Pinpoint the cell where the given text exists, returning its (X, Y) midpoint coordinate. 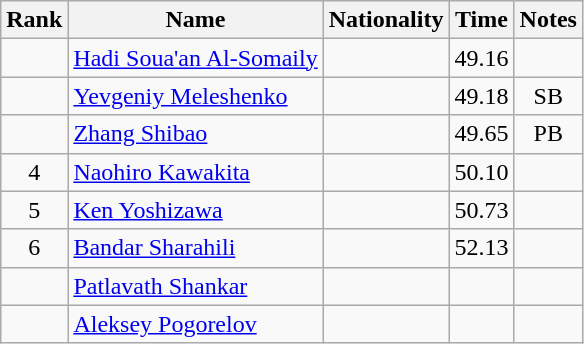
Bandar Sharahili (196, 248)
49.18 (482, 96)
Notes (548, 20)
Nationality (386, 20)
Patlavath Shankar (196, 286)
50.10 (482, 172)
Name (196, 20)
Hadi Soua'an Al-Somaily (196, 58)
PB (548, 134)
Time (482, 20)
Zhang Shibao (196, 134)
Rank (34, 20)
4 (34, 172)
SB (548, 96)
49.16 (482, 58)
Ken Yoshizawa (196, 210)
Yevgeniy Meleshenko (196, 96)
5 (34, 210)
Aleksey Pogorelov (196, 324)
50.73 (482, 210)
6 (34, 248)
Naohiro Kawakita (196, 172)
49.65 (482, 134)
52.13 (482, 248)
